Determine the (X, Y) coordinate at the center of the cell enclosing the given text.  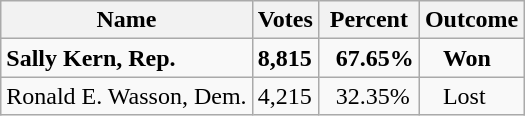
Won (471, 58)
32.35% (368, 96)
8,815 (285, 58)
4,215 (285, 96)
Percent (368, 20)
Ronald E. Wasson, Dem. (126, 96)
Outcome (471, 20)
67.65% (368, 58)
Sally Kern, Rep. (126, 58)
Lost (471, 96)
Votes (285, 20)
Name (126, 20)
